Return [X, Y] of the center of cell containing provided text 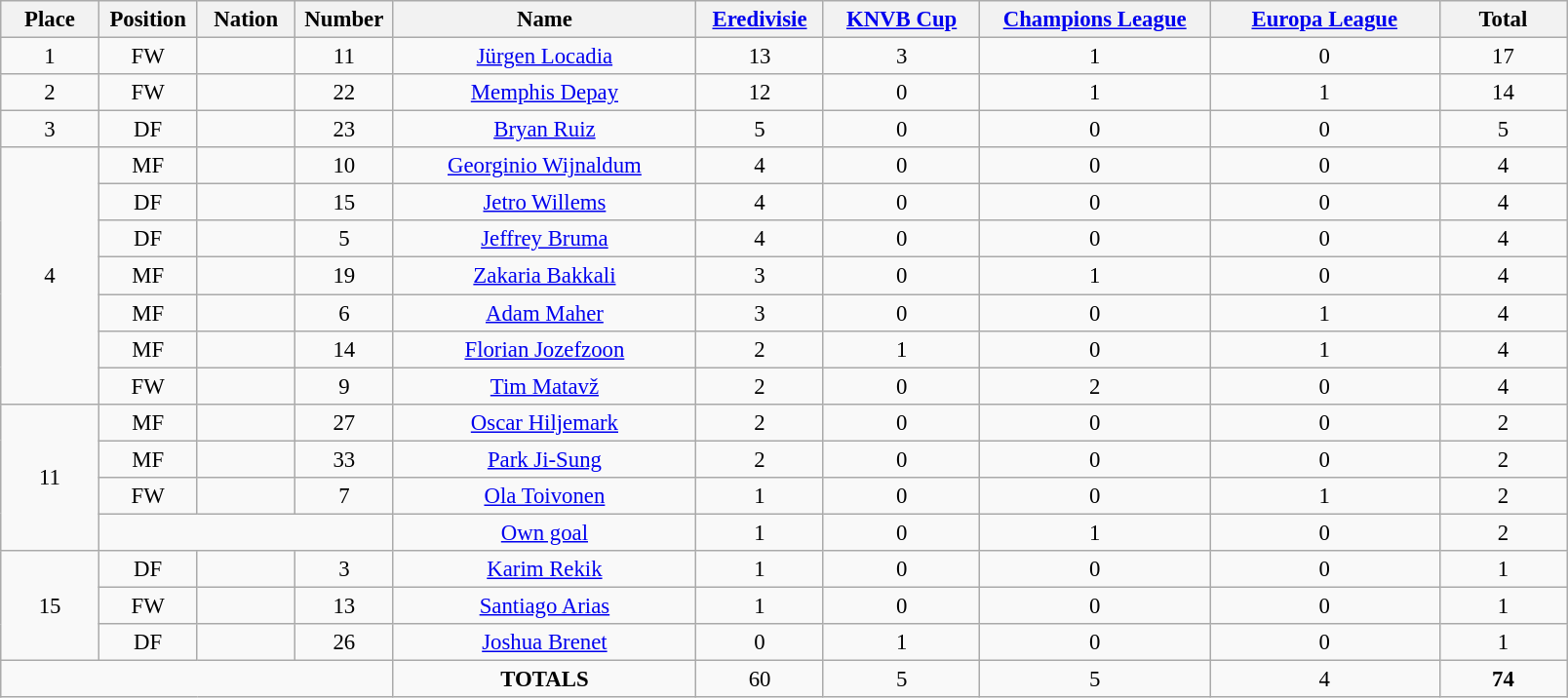
22 [345, 93]
Champions League [1095, 19]
Name [544, 19]
Position [148, 19]
Number [345, 19]
Jeffrey Bruma [544, 239]
Joshua Brenet [544, 642]
Tim Matavž [544, 386]
Europa League [1324, 19]
26 [345, 642]
Memphis Depay [544, 93]
60 [761, 679]
Own goal [544, 532]
Adam Maher [544, 313]
12 [761, 93]
9 [345, 386]
Ola Toivonen [544, 496]
10 [345, 166]
Karim Rekik [544, 569]
Eredivisie [761, 19]
KNVB Cup [901, 19]
Georginio Wijnaldum [544, 166]
Zakaria Bakkali [544, 276]
74 [1504, 679]
Florian Jozefzoon [544, 349]
Place [51, 19]
TOTALS [544, 679]
7 [345, 496]
Jetro Willems [544, 203]
Total [1504, 19]
Nation [246, 19]
19 [345, 276]
6 [345, 313]
Park Ji-Sung [544, 459]
Oscar Hiljemark [544, 422]
23 [345, 130]
Santiago Arias [544, 605]
33 [345, 459]
27 [345, 422]
17 [1504, 57]
Jürgen Locadia [544, 57]
Bryan Ruiz [544, 130]
